Scan for the cell matching the given text and deliver its [X, Y] coordinate at center. 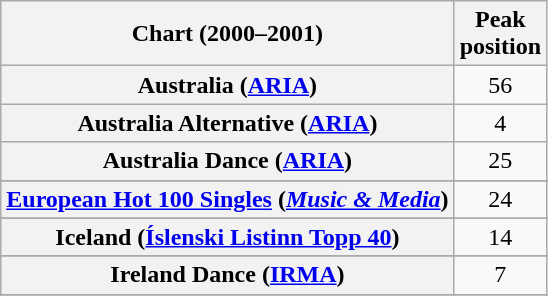
56 [500, 85]
Ireland Dance (IRMA) [228, 275]
Australia Alternative (ARIA) [228, 123]
Australia (ARIA) [228, 85]
European Hot 100 Singles (Music & Media) [228, 199]
Iceland (Íslenski Listinn Topp 40) [228, 237]
Australia Dance (ARIA) [228, 161]
25 [500, 161]
Peakposition [500, 34]
24 [500, 199]
4 [500, 123]
7 [500, 275]
14 [500, 237]
Chart (2000–2001) [228, 34]
